Detect which cell encompasses the target text, then output its [X, Y] center coordinate. 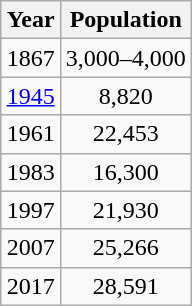
1997 [30, 210]
1983 [30, 172]
22,453 [126, 134]
16,300 [126, 172]
2007 [30, 248]
1867 [30, 58]
25,266 [126, 248]
3,000–4,000 [126, 58]
Year [30, 20]
8,820 [126, 96]
2017 [30, 286]
1961 [30, 134]
28,591 [126, 286]
Population [126, 20]
1945 [30, 96]
21,930 [126, 210]
